Identify which cell holds the provided text, then report its (x, y) central coordinate. 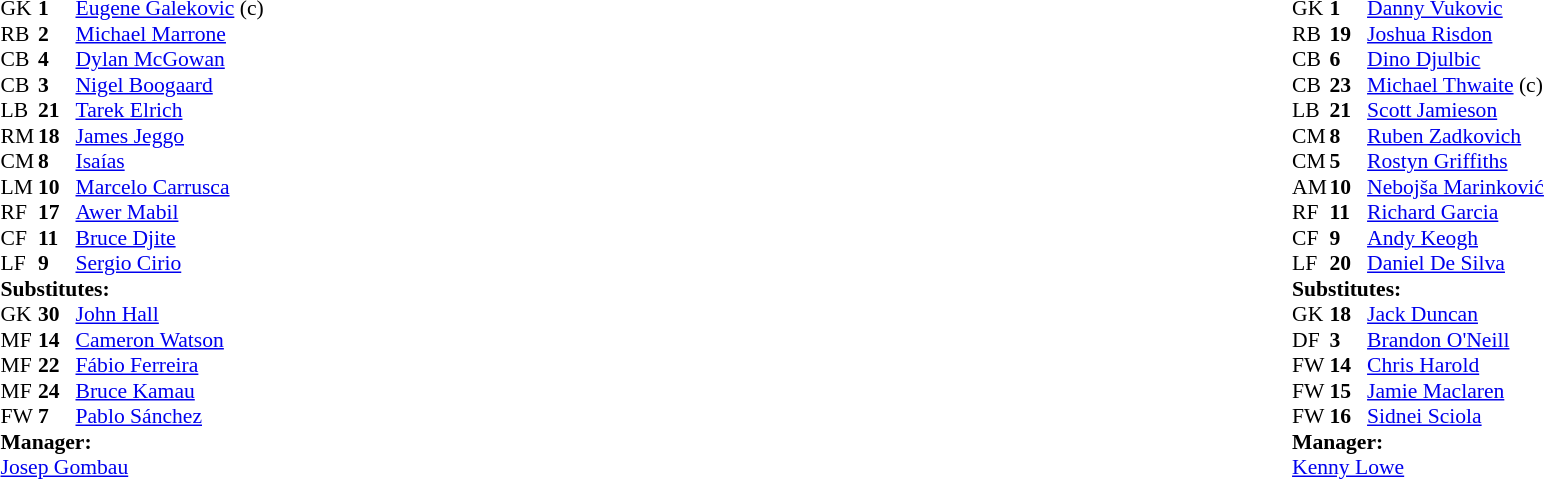
2 (57, 34)
Awer Mabil (170, 213)
James Jeggo (170, 136)
Scott Jamieson (1456, 111)
Rostyn Griffiths (1456, 161)
AM (1311, 187)
4 (57, 59)
Nebojša Marinković (1456, 187)
19 (1349, 34)
John Hall (170, 315)
DF (1311, 340)
30 (57, 315)
Andy Keogh (1456, 238)
Tarek Elrich (170, 111)
Jamie Maclaren (1456, 391)
Nigel Boogaard (170, 85)
15 (1349, 391)
Daniel De Silva (1456, 263)
Pablo Sánchez (170, 417)
Brandon O'Neill (1456, 340)
Joshua Risdon (1456, 34)
6 (1349, 59)
Sergio Cirio (170, 263)
Dino Djulbic (1456, 59)
22 (57, 365)
Isaías (170, 161)
5 (1349, 161)
24 (57, 391)
Dylan McGowan (170, 59)
Cameron Watson (170, 340)
Richard Garcia (1456, 213)
Michael Thwaite (c) (1456, 85)
Chris Harold (1456, 365)
LM (19, 187)
7 (57, 417)
Fábio Ferreira (170, 365)
RM (19, 136)
Ruben Zadkovich (1456, 136)
Bruce Kamau (170, 391)
16 (1349, 417)
20 (1349, 263)
Sidnei Sciola (1456, 417)
17 (57, 213)
23 (1349, 85)
Jack Duncan (1456, 315)
Bruce Djite (170, 238)
Marcelo Carrusca (170, 187)
Michael Marrone (170, 34)
